Output the [X, Y] coordinate of the center of the cell containing the given text.  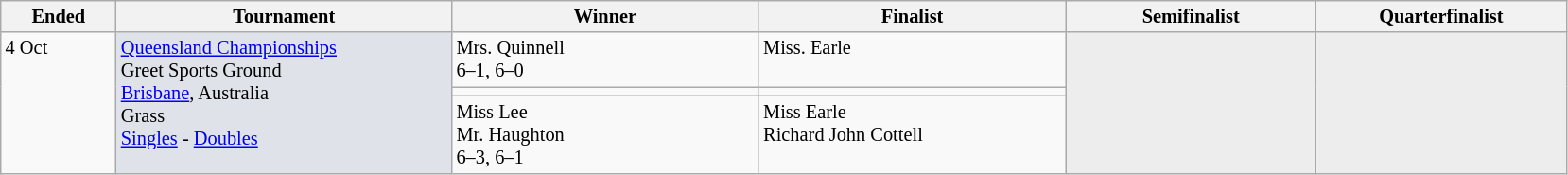
Tournament [284, 16]
Mrs. Quinnell6–1, 6–0 [605, 60]
Miss Earle Richard John Cottell [912, 134]
Finalist [912, 16]
4 Oct [59, 102]
Miss Lee Mr. Haughton6–3, 6–1 [605, 134]
Ended [59, 16]
Winner [605, 16]
Semifinalist [1192, 16]
Queensland ChampionshipsGreet Sports GroundBrisbane, AustraliaGrassSingles - Doubles [284, 102]
Quarterfinalist [1441, 16]
Miss. Earle [912, 60]
